Locate the cell with the specified text and output its (X, Y) center coordinate. 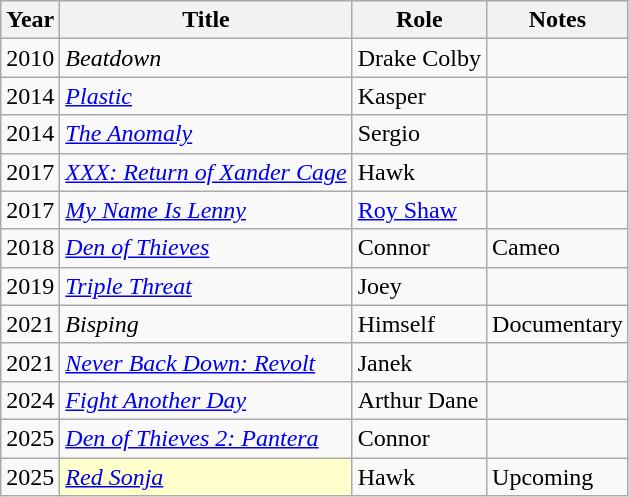
Notes (558, 20)
Joey (419, 286)
Documentary (558, 324)
My Name Is Lenny (206, 210)
Drake Colby (419, 58)
Beatdown (206, 58)
Red Sonja (206, 477)
Cameo (558, 248)
2018 (30, 248)
Roy Shaw (419, 210)
Himself (419, 324)
Janek (419, 362)
Never Back Down: Revolt (206, 362)
Upcoming (558, 477)
XXX: Return of Xander Cage (206, 172)
Role (419, 20)
Title (206, 20)
Plastic (206, 96)
Year (30, 20)
Den of Thieves 2: Pantera (206, 438)
2010 (30, 58)
2019 (30, 286)
Triple Threat (206, 286)
Fight Another Day (206, 400)
Den of Thieves (206, 248)
Bisping (206, 324)
2024 (30, 400)
Sergio (419, 134)
Arthur Dane (419, 400)
Kasper (419, 96)
The Anomaly (206, 134)
